From the cell containing the given text, extract its center point as (x, y) coordinate. 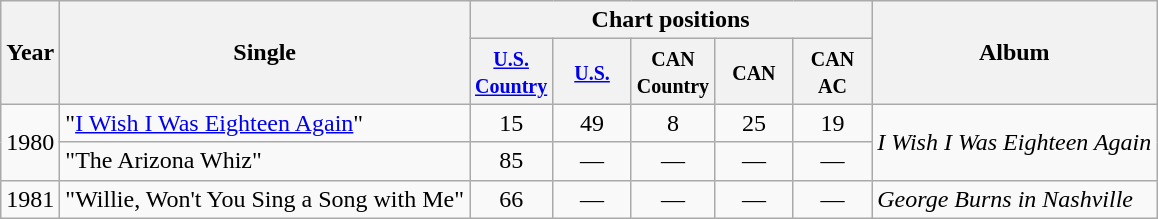
"Willie, Won't You Sing a Song with Me" (265, 199)
1981 (30, 199)
CAN AC (832, 72)
15 (512, 123)
"I Wish I Was Eighteen Again" (265, 123)
I Wish I Was Eighteen Again (1014, 142)
Year (30, 52)
25 (754, 123)
U.S. (592, 72)
49 (592, 123)
U.S. Country (512, 72)
1980 (30, 142)
8 (672, 123)
Chart positions (671, 20)
85 (512, 161)
George Burns in Nashville (1014, 199)
Album (1014, 52)
66 (512, 199)
CAN Country (672, 72)
Single (265, 52)
19 (832, 123)
CAN (754, 72)
"The Arizona Whiz" (265, 161)
